For the text-containing cell, return its midpoint in [x, y] coordinate format. 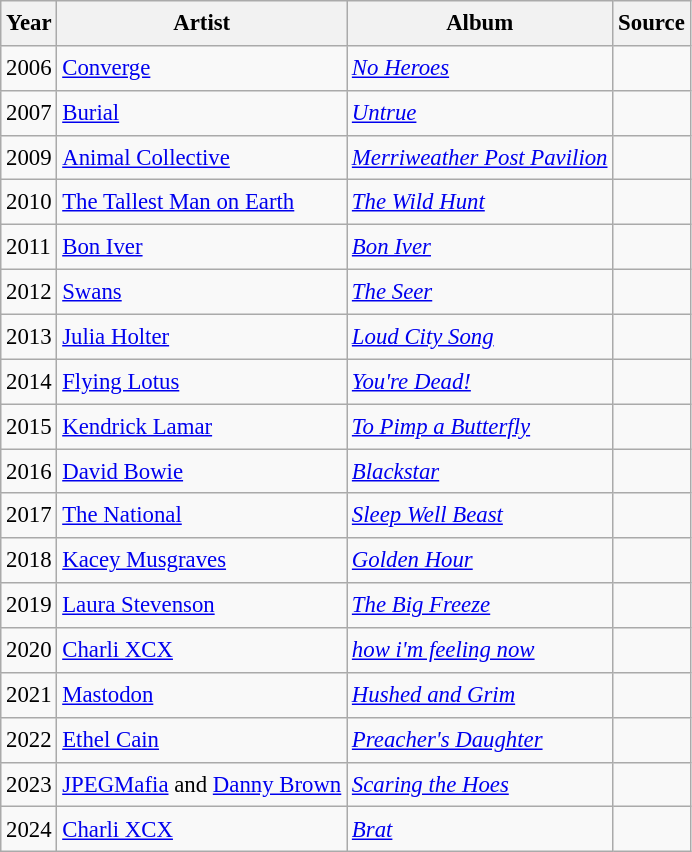
Burial [202, 114]
2011 [29, 248]
The Big Freeze [480, 606]
Kacey Musgraves [202, 560]
Blackstar [480, 472]
Source [652, 24]
David Bowie [202, 472]
2022 [29, 740]
Sleep Well Beast [480, 516]
Album [480, 24]
To Pimp a Butterfly [480, 426]
Brat [480, 830]
2015 [29, 426]
The Wild Hunt [480, 202]
Converge [202, 68]
2012 [29, 292]
how i'm feeling now [480, 650]
Flying Lotus [202, 382]
2007 [29, 114]
2024 [29, 830]
The Tallest Man on Earth [202, 202]
2009 [29, 158]
Scaring the Hoes [480, 784]
JPEGMafia and Danny Brown [202, 784]
2021 [29, 696]
2020 [29, 650]
Artist [202, 24]
The Seer [480, 292]
Merriweather Post Pavilion [480, 158]
2017 [29, 516]
2013 [29, 336]
Ethel Cain [202, 740]
2018 [29, 560]
Preacher's Daughter [480, 740]
2014 [29, 382]
Hushed and Grim [480, 696]
2019 [29, 606]
Loud City Song [480, 336]
No Heroes [480, 68]
Golden Hour [480, 560]
2016 [29, 472]
2023 [29, 784]
Untrue [480, 114]
Mastodon [202, 696]
Julia Holter [202, 336]
2010 [29, 202]
The National [202, 516]
Kendrick Lamar [202, 426]
Year [29, 24]
Swans [202, 292]
Laura Stevenson [202, 606]
2006 [29, 68]
You're Dead! [480, 382]
Animal Collective [202, 158]
